Extract the [X, Y] coordinate from the center of the cell holding the provided text.  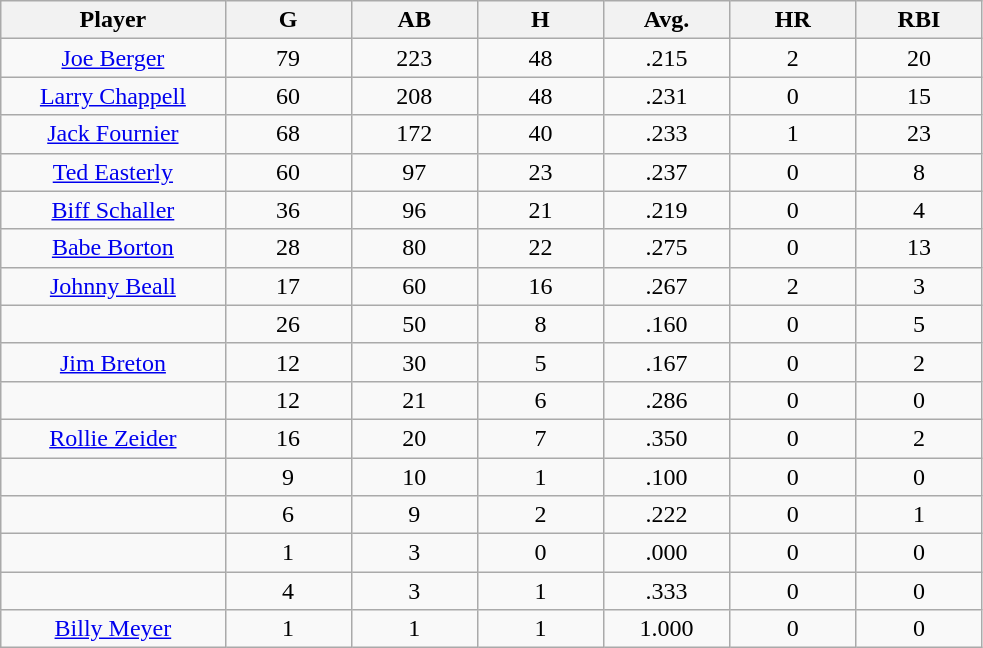
10 [414, 477]
.100 [667, 477]
.222 [667, 515]
Babe Borton [113, 248]
Ted Easterly [113, 172]
RBI [919, 20]
79 [288, 58]
Avg. [667, 20]
28 [288, 248]
30 [414, 362]
96 [414, 210]
7 [540, 438]
13 [919, 248]
15 [919, 96]
Larry Chappell [113, 96]
Jack Fournier [113, 134]
36 [288, 210]
40 [540, 134]
Jim Breton [113, 362]
.215 [667, 58]
172 [414, 134]
.275 [667, 248]
.286 [667, 400]
Player [113, 20]
.267 [667, 286]
Johnny Beall [113, 286]
.219 [667, 210]
.237 [667, 172]
AB [414, 20]
.167 [667, 362]
H [540, 20]
68 [288, 134]
22 [540, 248]
.233 [667, 134]
.160 [667, 324]
208 [414, 96]
223 [414, 58]
Billy Meyer [113, 629]
17 [288, 286]
.231 [667, 96]
1.000 [667, 629]
G [288, 20]
50 [414, 324]
26 [288, 324]
Rollie Zeider [113, 438]
80 [414, 248]
HR [793, 20]
Biff Schaller [113, 210]
.000 [667, 553]
.333 [667, 591]
.350 [667, 438]
Joe Berger [113, 58]
97 [414, 172]
